Search for the cell housing the specified text and yield its [X, Y] center coordinate. 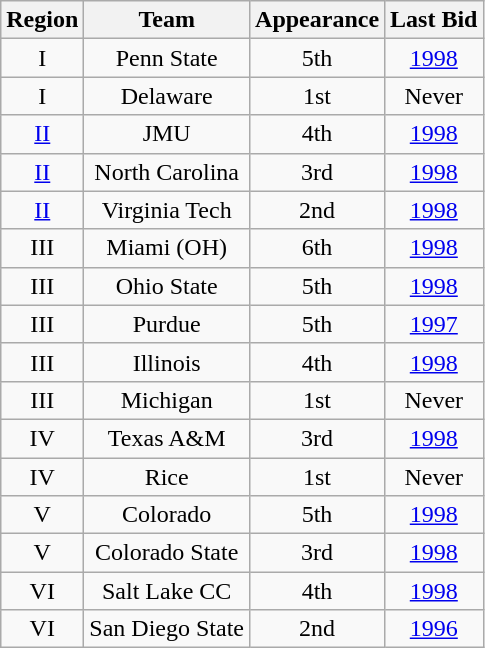
JMU [167, 134]
Penn State [167, 58]
Miami (OH) [167, 248]
Ohio State [167, 286]
Appearance [318, 20]
Texas A&M [167, 438]
6th [318, 248]
Last Bid [434, 20]
Region [42, 20]
Salt Lake CC [167, 591]
Colorado State [167, 553]
Rice [167, 477]
1996 [434, 629]
San Diego State [167, 629]
Illinois [167, 362]
1997 [434, 324]
Michigan [167, 400]
Delaware [167, 96]
Virginia Tech [167, 210]
Purdue [167, 324]
Team [167, 20]
North Carolina [167, 172]
Colorado [167, 515]
